Pinpoint the cell where the given text exists, returning its [x, y] midpoint coordinate. 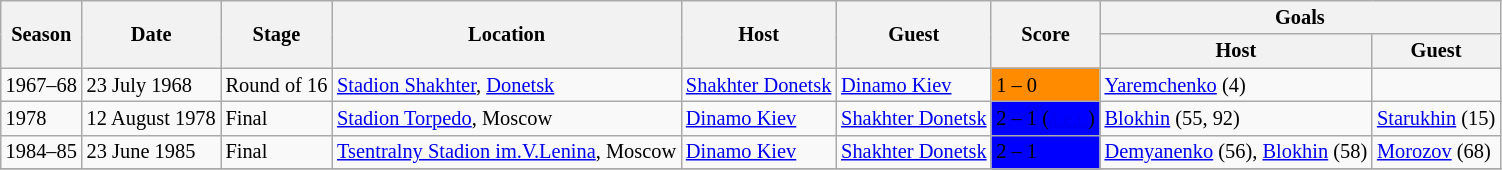
23 July 1968 [152, 85]
Demyanenko (56), Blokhin (58) [1236, 152]
Stage [277, 34]
Goals [1300, 17]
Tsentralny Stadion im.V.Lenina, Moscow [506, 152]
1967–68 [42, 85]
Stadion Torpedo, Moscow [506, 118]
Blokhin (55, 92) [1236, 118]
Season [42, 34]
Score [1045, 34]
Yaremchenko (4) [1236, 85]
1984–85 [42, 152]
Stadion Shakhter, Donetsk [506, 85]
Location [506, 34]
23 June 1985 [152, 152]
Morozov (68) [1436, 152]
2 – 1 [1045, 152]
1978 [42, 118]
Round of 16 [277, 85]
1 – 0 [1045, 85]
Date [152, 34]
2 – 1 (a.e.t.) [1045, 118]
12 August 1978 [152, 118]
Starukhin (15) [1436, 118]
